Output the (X, Y) coordinate of the center of the cell containing the given text.  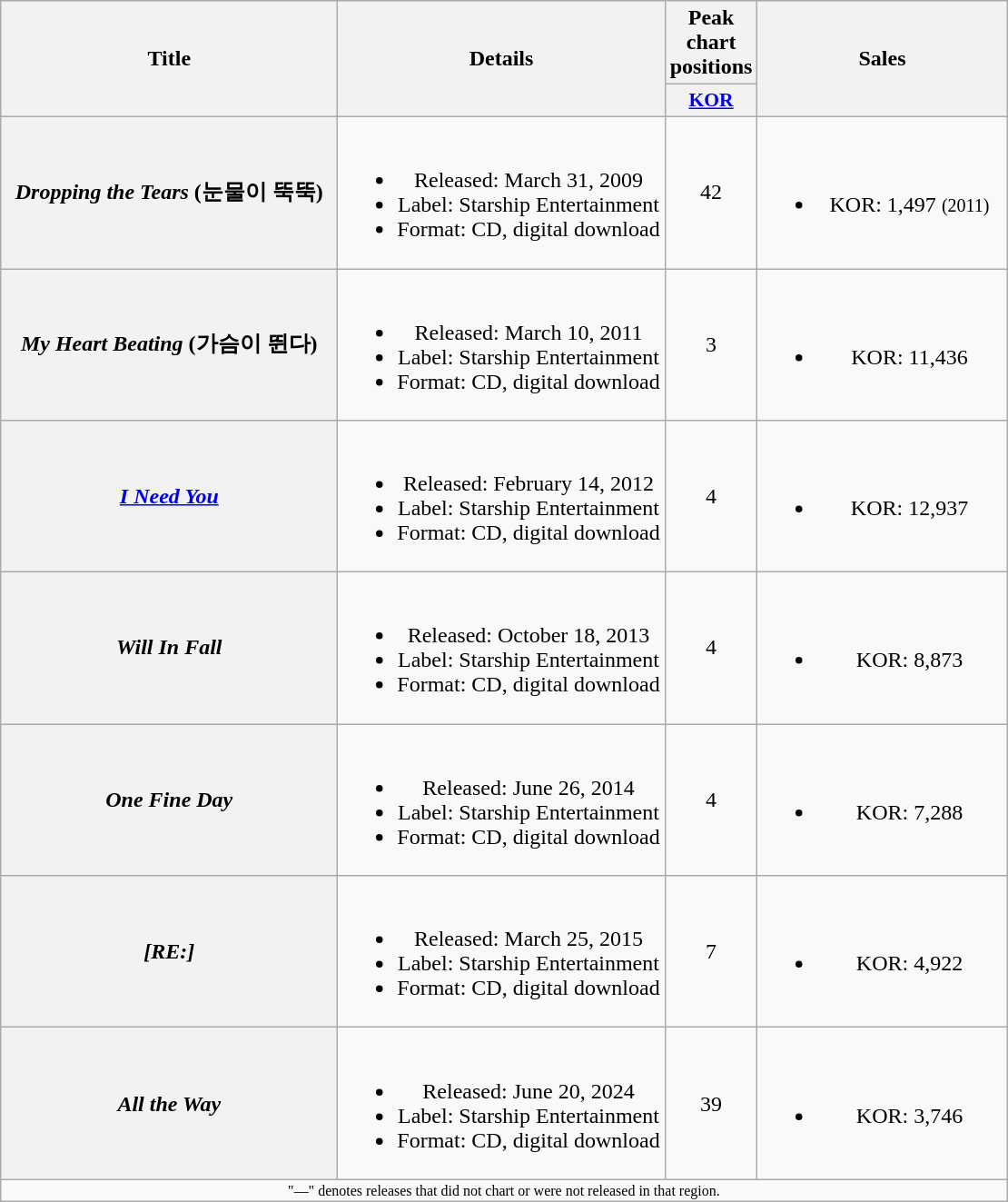
KOR: 7,288 (883, 800)
Released: June 20, 2024Label: Starship EntertainmentFormat: CD, digital download (501, 1103)
KOR: 3,746 (883, 1103)
Released: February 14, 2012Label: Starship EntertainmentFormat: CD, digital download (501, 496)
KOR: 12,937 (883, 496)
39 (711, 1103)
Sales (883, 59)
KOR: 11,436 (883, 345)
Released: March 31, 2009Label: Starship EntertainmentFormat: CD, digital download (501, 193)
Released: March 10, 2011Label: Starship EntertainmentFormat: CD, digital download (501, 345)
42 (711, 193)
My Heart Beating (가슴이 뛴다) (169, 345)
"—" denotes releases that did not chart or were not released in that region. (504, 1190)
Details (501, 59)
[RE:] (169, 952)
KOR: 4,922 (883, 952)
I Need You (169, 496)
7 (711, 952)
Title (169, 59)
3 (711, 345)
Dropping the Tears (눈물이 뚝뚝) (169, 193)
Released: June 26, 2014Label: Starship EntertainmentFormat: CD, digital download (501, 800)
Released: October 18, 2013Label: Starship EntertainmentFormat: CD, digital download (501, 649)
All the Way (169, 1103)
Will In Fall (169, 649)
Peak chart positions (711, 43)
KOR: 1,497 (2011) (883, 193)
Released: March 25, 2015Label: Starship EntertainmentFormat: CD, digital download (501, 952)
KOR (711, 101)
One Fine Day (169, 800)
KOR: 8,873 (883, 649)
